From the cell containing the given text, extract its center point as (X, Y) coordinate. 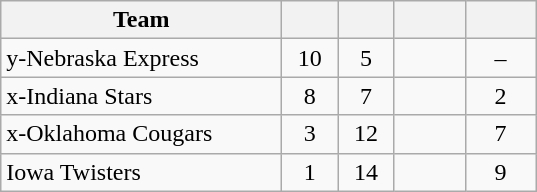
5 (366, 58)
1 (310, 172)
8 (310, 96)
14 (366, 172)
3 (310, 134)
Team (142, 20)
– (500, 58)
x-Oklahoma Cougars (142, 134)
x-Indiana Stars (142, 96)
10 (310, 58)
Iowa Twisters (142, 172)
2 (500, 96)
y-Nebraska Express (142, 58)
9 (500, 172)
12 (366, 134)
